Search for the cell housing the specified text and yield its (x, y) center coordinate. 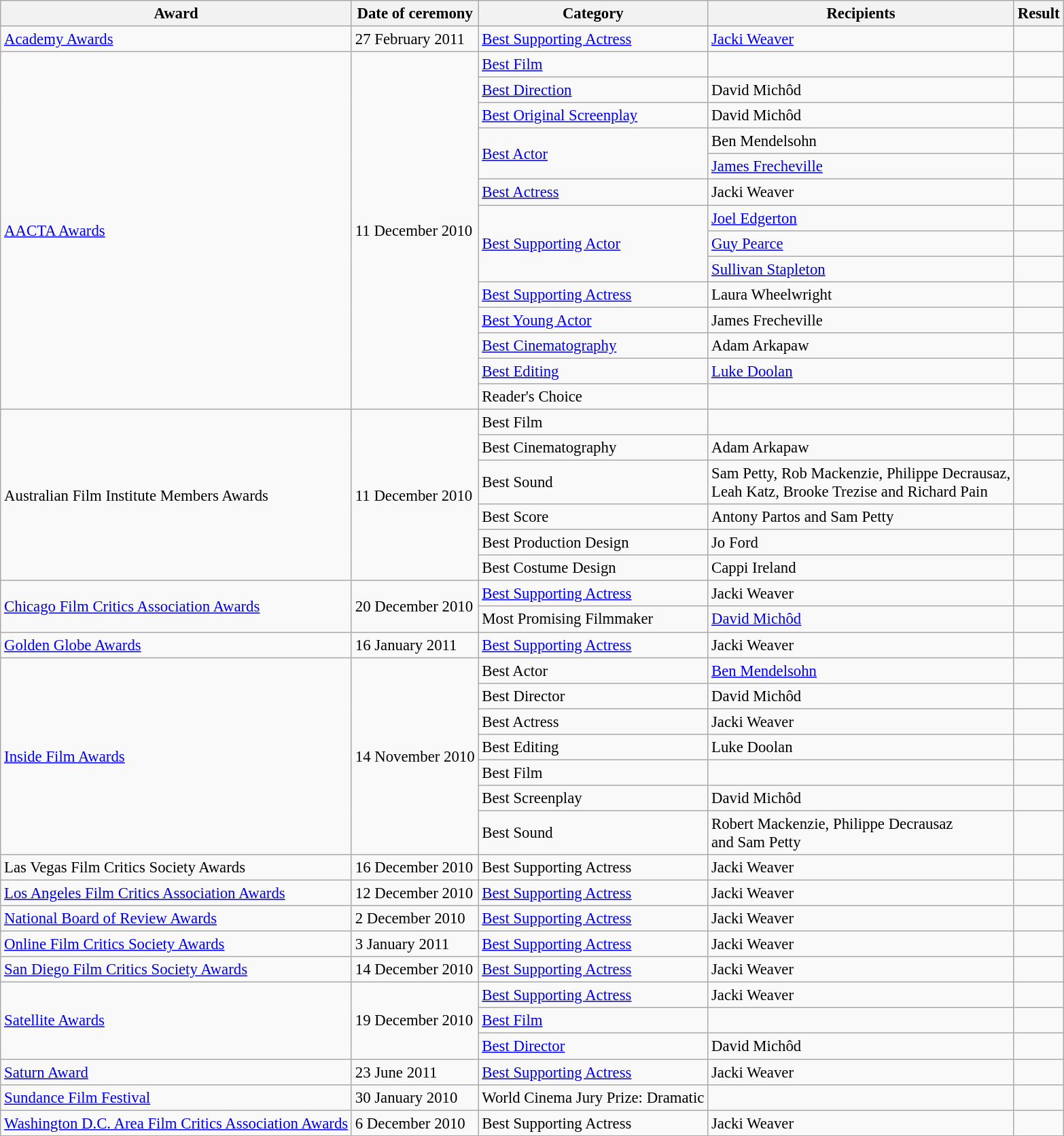
Best Score (593, 517)
30 January 2010 (414, 1097)
Robert Mackenzie, Philippe Decrausazand Sam Petty (862, 833)
Antony Partos and Sam Petty (862, 517)
Joel Edgerton (862, 218)
Award (177, 14)
16 January 2011 (414, 645)
Jo Ford (862, 543)
Satellite Awards (177, 1020)
Best Costume Design (593, 568)
National Board of Review Awards (177, 919)
Best Direction (593, 90)
Laura Wheelwright (862, 294)
Sam Petty, Rob Mackenzie, Philippe Decrausaz,Leah Katz, Brooke Trezise and Richard Pain (862, 482)
Washington D.C. Area Film Critics Association Awards (177, 1123)
Reader's Choice (593, 397)
Most Promising Filmmaker (593, 620)
San Diego Film Critics Society Awards (177, 970)
Best Original Screenplay (593, 116)
Best Production Design (593, 543)
14 November 2010 (414, 756)
Inside Film Awards (177, 756)
19 December 2010 (414, 1020)
Recipients (862, 14)
Result (1038, 14)
3 January 2011 (414, 944)
AACTA Awards (177, 230)
23 June 2011 (414, 1072)
14 December 2010 (414, 970)
Category (593, 14)
Los Angeles Film Critics Association Awards (177, 893)
Best Young Actor (593, 320)
Sundance Film Festival (177, 1097)
Chicago Film Critics Association Awards (177, 606)
Online Film Critics Society Awards (177, 944)
Academy Awards (177, 39)
27 February 2011 (414, 39)
Best Screenplay (593, 798)
Las Vegas Film Critics Society Awards (177, 868)
World Cinema Jury Prize: Dramatic (593, 1097)
Sullivan Stapleton (862, 269)
Saturn Award (177, 1072)
2 December 2010 (414, 919)
Date of ceremony (414, 14)
Cappi Ireland (862, 568)
20 December 2010 (414, 606)
6 December 2010 (414, 1123)
Guy Pearce (862, 243)
12 December 2010 (414, 893)
Golden Globe Awards (177, 645)
16 December 2010 (414, 868)
Australian Film Institute Members Awards (177, 495)
Best Supporting Actor (593, 243)
